For the text-containing cell, return its midpoint in [X, Y] coordinate format. 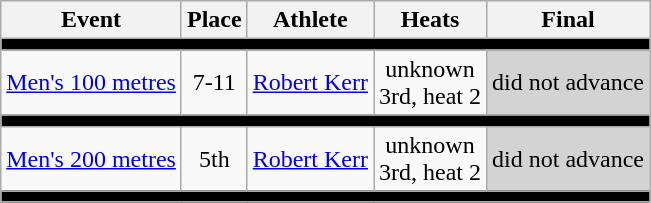
Final [568, 20]
Place [214, 20]
Men's 100 metres [92, 82]
7-11 [214, 82]
Event [92, 20]
Men's 200 metres [92, 158]
5th [214, 158]
Athlete [310, 20]
Heats [430, 20]
